Provide the [X, Y] coordinate of the cell's center where the given text is located.  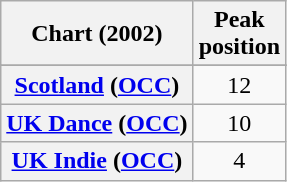
4 [239, 161]
Scotland (OCC) [97, 85]
10 [239, 123]
Peakposition [239, 34]
12 [239, 85]
UK Indie (OCC) [97, 161]
UK Dance (OCC) [97, 123]
Chart (2002) [97, 34]
